Determine the (x, y) coordinate at the center of the cell enclosing the given text.  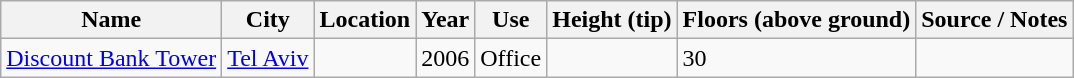
City (268, 20)
Office (511, 58)
Year (446, 20)
Floors (above ground) (796, 20)
Location (365, 20)
Name (112, 20)
Tel Aviv (268, 58)
Use (511, 20)
Discount Bank Tower (112, 58)
Height (tip) (612, 20)
2006 (446, 58)
30 (796, 58)
Source / Notes (994, 20)
